From the cell containing the given text, extract its center point as [x, y] coordinate. 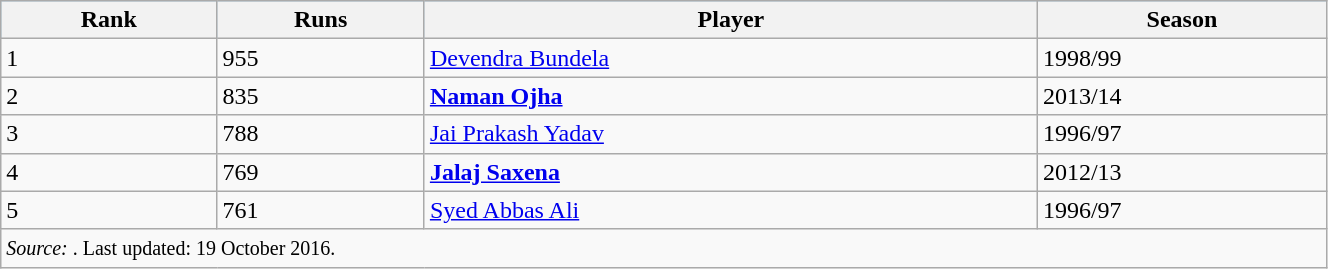
2012/13 [1182, 172]
2013/14 [1182, 96]
1998/99 [1182, 58]
955 [320, 58]
Naman Ojha [730, 96]
Rank [109, 20]
4 [109, 172]
Source: . Last updated: 19 October 2016. [664, 248]
Devendra Bundela [730, 58]
2 [109, 96]
761 [320, 210]
Season [1182, 20]
5 [109, 210]
769 [320, 172]
Jalaj Saxena [730, 172]
Syed Abbas Ali [730, 210]
3 [109, 134]
Jai Prakash Yadav [730, 134]
788 [320, 134]
835 [320, 96]
Runs [320, 20]
Player [730, 20]
1 [109, 58]
